Return (X, Y) of the center of cell containing provided text 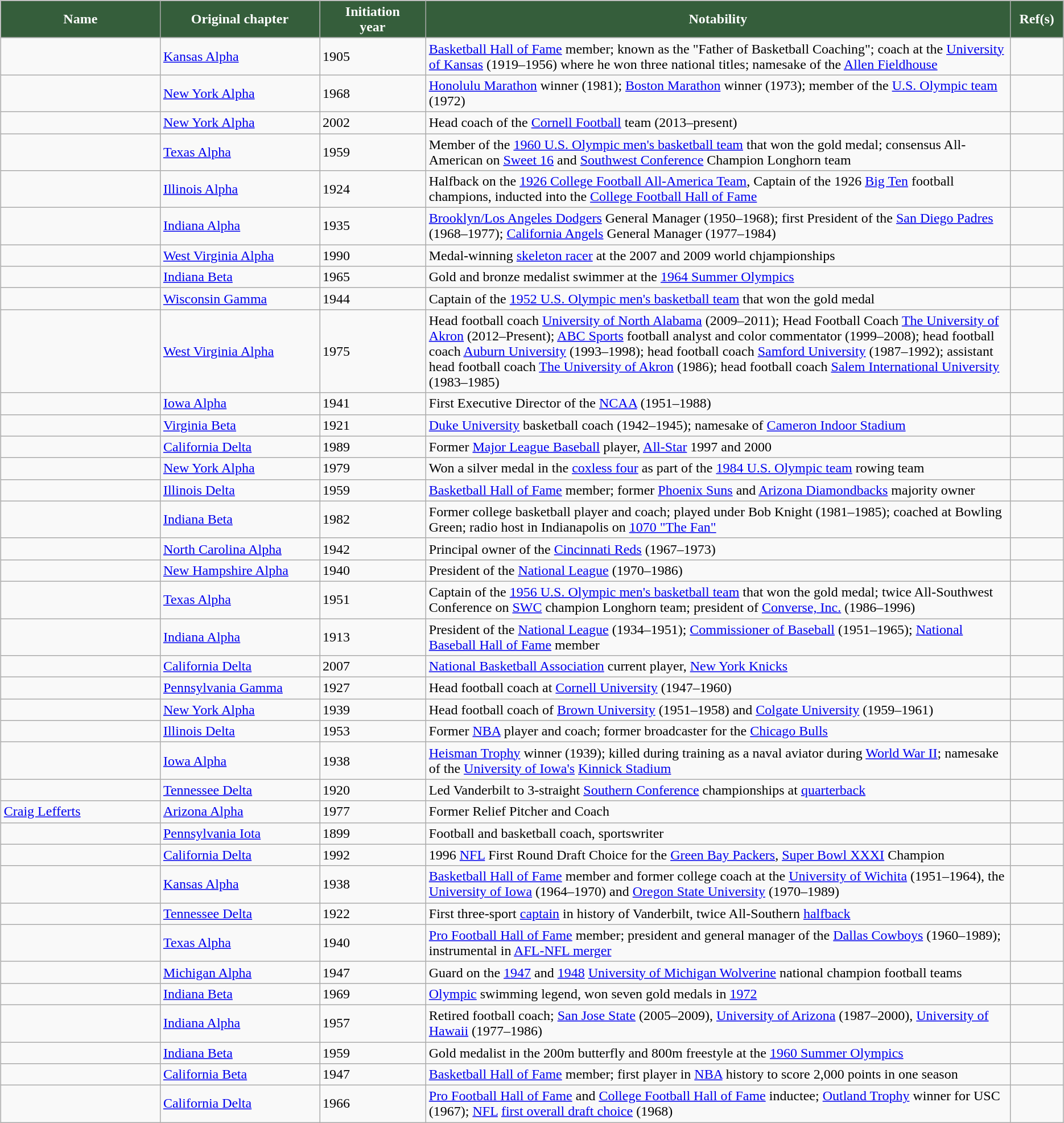
Heisman Trophy winner (1939); killed during training as a naval aviator during World War II; namesake of the University of Iowa's Kinnick Stadium (718, 760)
1951 (373, 600)
First Executive Director of the NCAA (1951–1988) (718, 404)
1921 (373, 425)
1922 (373, 914)
1990 (373, 256)
Principal owner of the Cincinnati Reds (1967–1973) (718, 549)
1944 (373, 299)
Head football coach at Cornell University (1947–1960) (718, 688)
1996 NFL First Round Draft Choice for the Green Bay Packers, Super Bowl XXXI Champion (718, 855)
1979 (373, 468)
1905 (373, 56)
1953 (373, 731)
1975 (373, 351)
Medal-winning skeleton racer at the 2007 and 2009 world chjampionships (718, 256)
1924 (373, 189)
1989 (373, 447)
Michigan Alpha (240, 972)
1968 (373, 93)
Former NBA player and coach; former broadcaster for the Chicago Bulls (718, 731)
Duke University basketball coach (1942–1945); namesake of Cameron Indoor Stadium (718, 425)
North Carolina Alpha (240, 549)
1920 (373, 790)
Former Major League Baseball player, All-Star 1997 and 2000 (718, 447)
Basketball Hall of Fame member; former Phoenix Suns and Arizona Diamondbacks majority owner (718, 490)
President of the National League (1934–1951); Commissioner of Baseball (1951–1965); National Baseball Hall of Fame member (718, 636)
Illinois Alpha (240, 189)
Retired football coach; San Jose State (2005–2009), University of Arizona (1987–2000), University of Hawaii (1977–1986) (718, 1023)
Pro Football Hall of Fame member; president and general manager of the Dallas Cowboys (1960–1989); instrumental in AFL-NFL merger (718, 943)
California Beta (240, 1075)
Gold medalist in the 200m butterfly and 800m freestyle at the 1960 Summer Olympics (718, 1052)
Olympic swimming legend, won seven gold medals in 1972 (718, 994)
Head football coach of Brown University (1951–1958) and Colgate University (1959–1961) (718, 710)
1965 (373, 277)
Gold and bronze medalist swimmer at the 1964 Summer Olympics (718, 277)
Virginia Beta (240, 425)
1982 (373, 519)
1939 (373, 710)
New Hampshire Alpha (240, 570)
Name (80, 19)
Head coach of the Cornell Football team (2013–present) (718, 122)
1942 (373, 549)
Honolulu Marathon winner (1981); Boston Marathon winner (1973); member of the U.S. Olympic team (1972) (718, 93)
Original chapter (240, 19)
Guard on the 1947 and 1948 University of Michigan Wolverine national champion football teams (718, 972)
2002 (373, 122)
Basketball Hall of Fame member; first player in NBA history to score 2,000 points in one season (718, 1075)
1966 (373, 1104)
Notability (718, 19)
1969 (373, 994)
1957 (373, 1023)
President of the National League (1970–1986) (718, 570)
Ref(s) (1037, 19)
Pennsylvania Gamma (240, 688)
Pennsylvania Iota (240, 833)
Pro Football Hall of Fame and College Football Hall of Fame inductee; Outland Trophy winner for USC (1967); NFL first overall draft choice (1968) (718, 1104)
Led Vanderbilt to 3-straight Southern Conference championships at quarterback (718, 790)
1899 (373, 833)
Arizona Alpha (240, 812)
1977 (373, 812)
Captain of the 1952 U.S. Olympic men's basketball team that won the gold medal (718, 299)
1992 (373, 855)
1935 (373, 227)
2007 (373, 667)
National Basketball Association current player, New York Knicks (718, 667)
Craig Lefferts (80, 812)
First three-sport captain in history of Vanderbilt, twice All-Southern halfback (718, 914)
Football and basketball coach, sportswriter (718, 833)
Won a silver medal in the coxless four as part of the 1984 U.S. Olympic team rowing team (718, 468)
1941 (373, 404)
Initiationyear (373, 19)
Former Relief Pitcher and Coach (718, 812)
1913 (373, 636)
Wisconsin Gamma (240, 299)
1927 (373, 688)
